Return [x, y] of the center of cell containing provided text 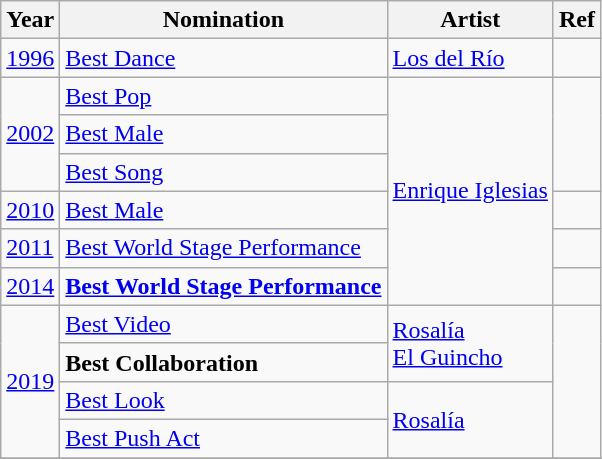
Best Dance [224, 58]
RosalíaEl Guincho [470, 343]
2014 [30, 286]
2010 [30, 210]
Best Pop [224, 96]
Artist [470, 20]
Best Look [224, 400]
Enrique Iglesias [470, 191]
Rosalía [470, 419]
2002 [30, 134]
1996 [30, 58]
Nomination [224, 20]
2019 [30, 381]
Ref [576, 20]
Los del Río [470, 58]
Best Collaboration [224, 362]
Best Video [224, 324]
2011 [30, 248]
Best Push Act [224, 438]
Best Song [224, 172]
Year [30, 20]
